From the cell containing the given text, extract its center point as [x, y] coordinate. 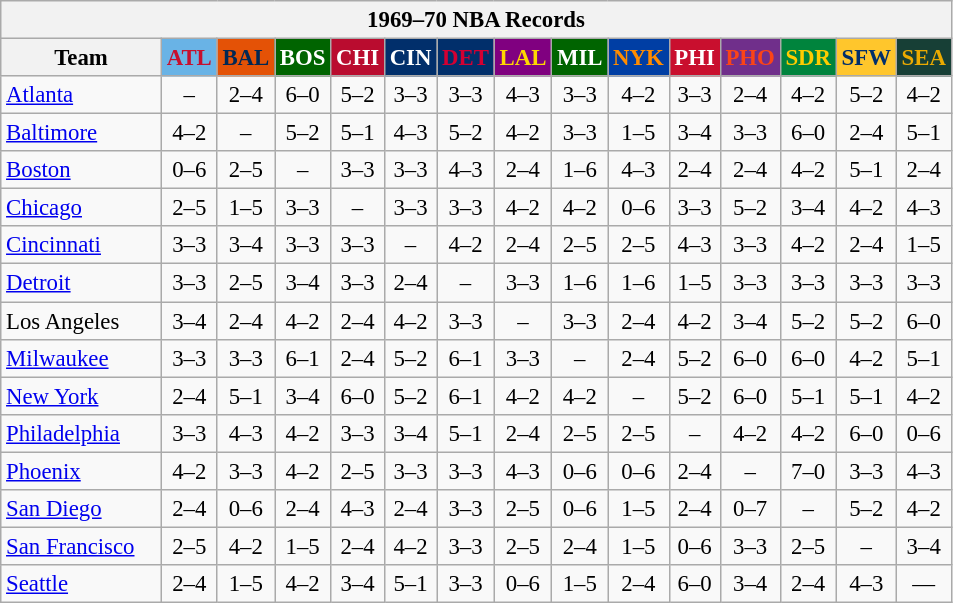
BOS [303, 58]
Atlanta [82, 95]
Phoenix [82, 471]
CIN [410, 58]
— [924, 584]
Boston [82, 170]
NYK [638, 58]
San Francisco [82, 546]
PHI [694, 58]
SFW [866, 58]
Seattle [82, 584]
LAL [522, 58]
Chicago [82, 208]
MIL [580, 58]
ATL [189, 58]
New York [82, 396]
San Diego [82, 509]
Philadelphia [82, 433]
Cincinnati [82, 245]
Los Angeles [82, 321]
SEA [924, 58]
7–0 [808, 471]
1969–70 NBA Records [476, 20]
CHI [358, 58]
PHO [750, 58]
Detroit [82, 283]
BAL [246, 58]
DET [466, 58]
SDR [808, 58]
Baltimore [82, 133]
0–7 [750, 509]
Milwaukee [82, 358]
Team [82, 58]
